Pinpoint the cell where the given text exists, returning its (X, Y) midpoint coordinate. 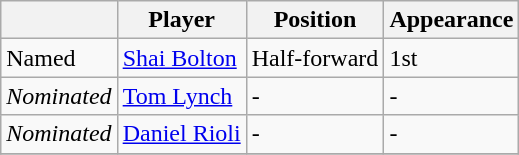
Appearance (452, 20)
Daniel Rioli (182, 134)
Player (182, 20)
Shai Bolton (182, 58)
Named (59, 58)
Position (315, 20)
Half-forward (315, 58)
1st (452, 58)
Tom Lynch (182, 96)
